From the cell containing the given text, extract its center point as [x, y] coordinate. 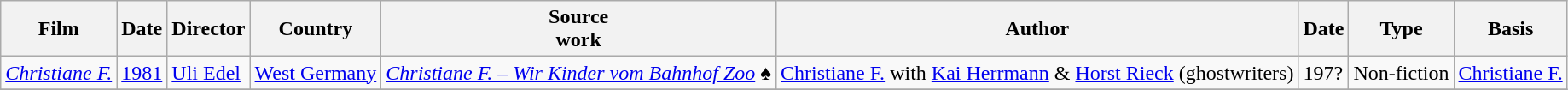
Non-fiction [1401, 73]
Author [1037, 29]
Sourcework [578, 29]
West Germany [316, 73]
Christiane F. – Wir Kinder vom Bahnhof Zoo ♠ [578, 73]
1981 [142, 73]
Country [316, 29]
197? [1324, 73]
Director [208, 29]
Basis [1510, 29]
Uli Edel [208, 73]
Type [1401, 29]
Christiane F. with Kai Herrmann & Horst Rieck (ghostwriters) [1037, 73]
Film [59, 29]
